Identify which cell holds the provided text, then report its (x, y) central coordinate. 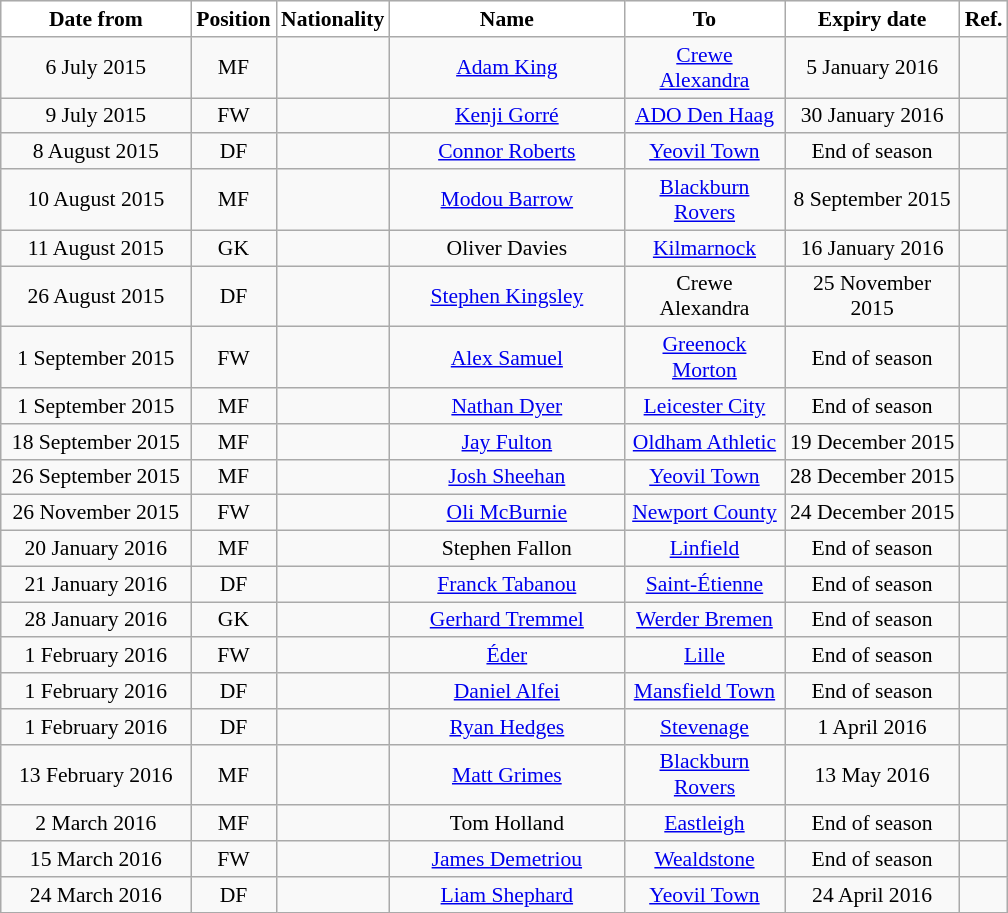
Name (506, 19)
Expiry date (872, 19)
Greenock Morton (704, 358)
2 March 2016 (96, 824)
Werder Bremen (704, 620)
8 August 2015 (96, 152)
Ref. (984, 19)
13 February 2016 (96, 774)
26 November 2015 (96, 513)
Newport County (704, 513)
24 April 2016 (872, 895)
8 September 2015 (872, 200)
Éder (506, 656)
Oli McBurnie (506, 513)
Nationality (332, 19)
Date from (96, 19)
20 January 2016 (96, 549)
Franck Tabanou (506, 584)
21 January 2016 (96, 584)
Liam Shephard (506, 895)
Saint-Étienne (704, 584)
30 January 2016 (872, 116)
Kilmarnock (704, 248)
26 August 2015 (96, 296)
ADO Den Haag (704, 116)
28 January 2016 (96, 620)
25 November 2015 (872, 296)
6 July 2015 (96, 68)
18 September 2015 (96, 442)
Eastleigh (704, 824)
24 December 2015 (872, 513)
Lille (704, 656)
Gerhard Tremmel (506, 620)
Stephen Kingsley (506, 296)
Alex Samuel (506, 358)
Matt Grimes (506, 774)
Stevenage (704, 727)
Oliver Davies (506, 248)
16 January 2016 (872, 248)
Connor Roberts (506, 152)
Linfield (704, 549)
26 September 2015 (96, 477)
Nathan Dyer (506, 406)
Daniel Alfei (506, 691)
Jay Fulton (506, 442)
1 April 2016 (872, 727)
Wealdstone (704, 859)
James Demetriou (506, 859)
Leicester City (704, 406)
15 March 2016 (96, 859)
9 July 2015 (96, 116)
Adam King (506, 68)
Josh Sheehan (506, 477)
Kenji Gorré (506, 116)
Mansfield Town (704, 691)
Stephen Fallon (506, 549)
28 December 2015 (872, 477)
13 May 2016 (872, 774)
19 December 2015 (872, 442)
11 August 2015 (96, 248)
10 August 2015 (96, 200)
To (704, 19)
24 March 2016 (96, 895)
Position (234, 19)
Oldham Athletic (704, 442)
5 January 2016 (872, 68)
Tom Holland (506, 824)
Modou Barrow (506, 200)
Ryan Hedges (506, 727)
